For the text-containing cell, return its midpoint in [X, Y] coordinate format. 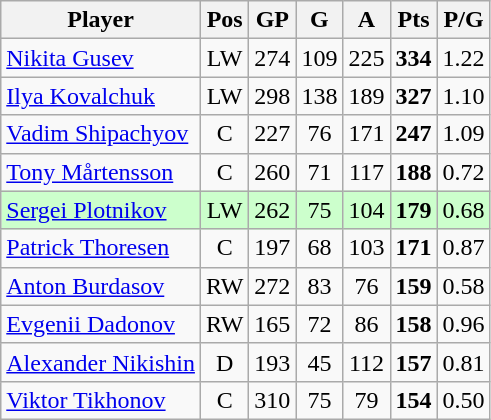
138 [320, 96]
0.87 [464, 248]
154 [414, 400]
Viktor Tikhonov [101, 400]
Pts [414, 20]
260 [272, 172]
Ilya Kovalchuk [101, 96]
GP [272, 20]
197 [272, 248]
193 [272, 362]
45 [320, 362]
1.22 [464, 58]
0.58 [464, 286]
Player [101, 20]
83 [320, 286]
0.96 [464, 324]
104 [366, 210]
1.09 [464, 134]
1.10 [464, 96]
310 [272, 400]
165 [272, 324]
Vadim Shipachyov [101, 134]
262 [272, 210]
71 [320, 172]
G [320, 20]
86 [366, 324]
Tony Mårtensson [101, 172]
225 [366, 58]
P/G [464, 20]
103 [366, 248]
Nikita Gusev [101, 58]
A [366, 20]
79 [366, 400]
188 [414, 172]
272 [272, 286]
327 [414, 96]
158 [414, 324]
109 [320, 58]
Pos [224, 20]
72 [320, 324]
0.81 [464, 362]
Evgenii Dadonov [101, 324]
189 [366, 96]
Alexander Nikishin [101, 362]
Anton Burdasov [101, 286]
334 [414, 58]
0.50 [464, 400]
157 [414, 362]
0.68 [464, 210]
68 [320, 248]
0.72 [464, 172]
Sergei Plotnikov [101, 210]
274 [272, 58]
298 [272, 96]
179 [414, 210]
Patrick Thoresen [101, 248]
159 [414, 286]
117 [366, 172]
227 [272, 134]
D [224, 362]
112 [366, 362]
247 [414, 134]
